Extract the (X, Y) coordinate from the center of the cell holding the provided text.  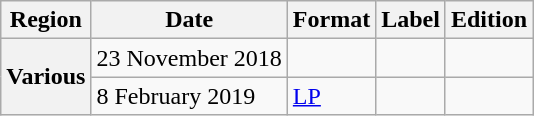
LP (331, 96)
Label (411, 20)
Format (331, 20)
Edition (488, 20)
Region (46, 20)
23 November 2018 (189, 58)
8 February 2019 (189, 96)
Various (46, 77)
Date (189, 20)
